Determine the (X, Y) coordinate at the center of the cell enclosing the given text.  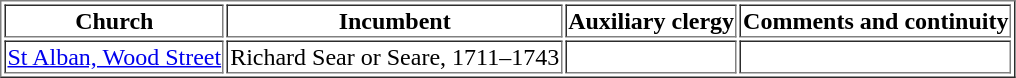
Richard Sear or Seare, 1711–1743 (394, 56)
Incumbent (394, 20)
St Alban, Wood Street (114, 56)
Auxiliary clergy (651, 20)
Comments and continuity (876, 20)
Church (114, 20)
